Find where the given text appears and provide that cell's center as (x, y) coordinate. 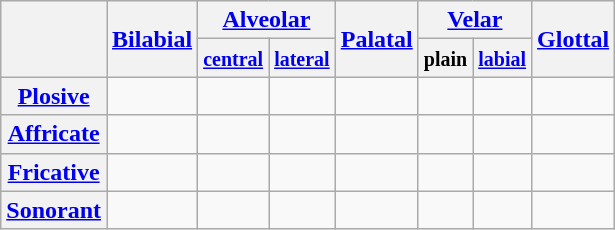
Affricate (54, 134)
Bilabial (152, 39)
labial (502, 58)
Alveolar (267, 20)
Fricative (54, 172)
Velar (474, 20)
Plosive (54, 96)
Sonorant (54, 210)
lateral (302, 58)
Glottal (574, 39)
central (234, 58)
Palatal (376, 39)
plain (445, 58)
